For the text-containing cell, return its midpoint in (X, Y) coordinate format. 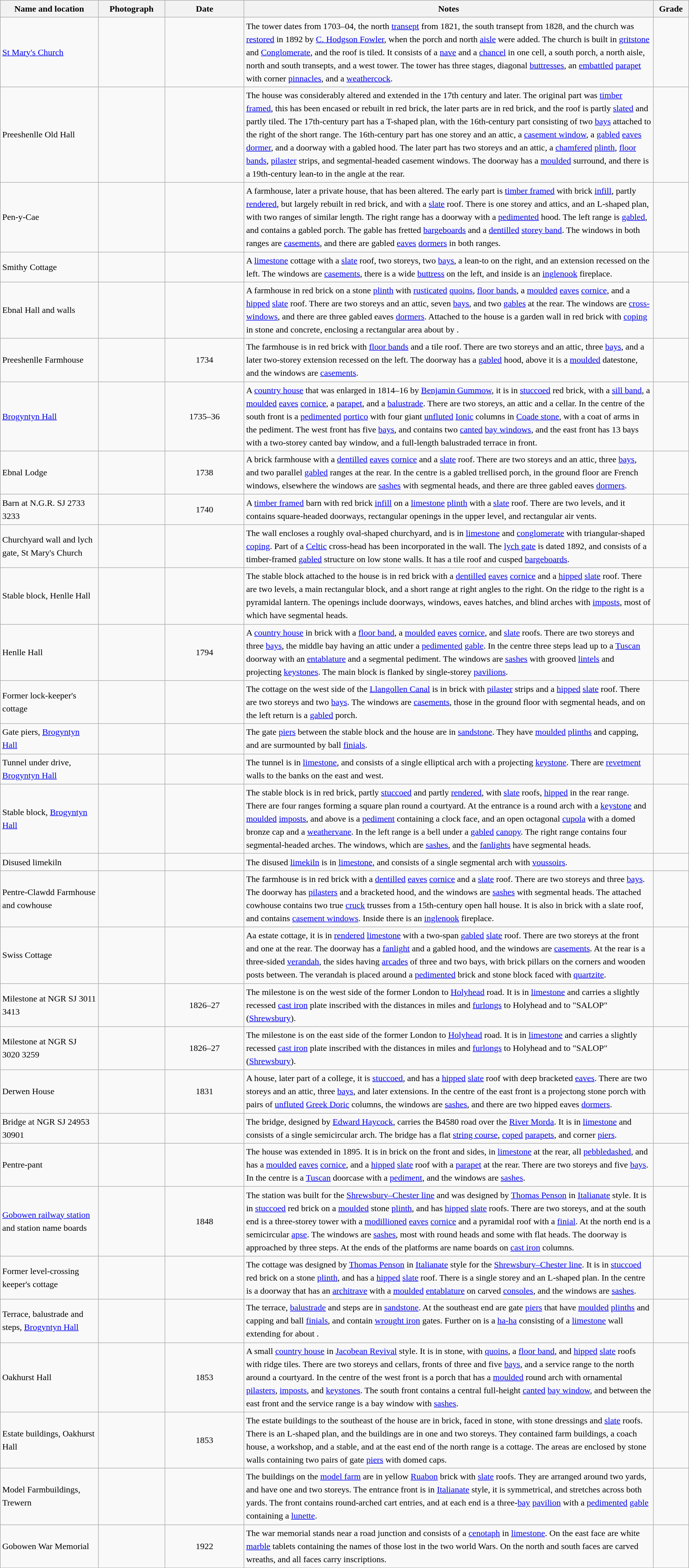
Pen-y-Cae (49, 217)
Milestone at NGR SJ 3011 3413 (49, 1005)
Swiss Cottage (49, 955)
Oakhurst Hall (49, 1377)
St Mary's Church (49, 52)
1738 (205, 472)
Churchyard wall and lych gate, St Mary's Church (49, 546)
1831 (205, 1092)
1734 (205, 360)
Ebnal Lodge (49, 472)
1740 (205, 509)
Smithy Cottage (49, 267)
Gate piers, Brogyntyn Hall (49, 739)
Milestone at NGR SJ 3020 3259 (49, 1048)
Name and location (49, 9)
1922 (205, 1547)
Gobowen War Memorial (49, 1547)
Notes (448, 9)
Henlle Hall (49, 653)
1794 (205, 653)
Model Farmbuildings, Trewern (49, 1496)
Date (205, 9)
Stable block, Brogyntyn Hall (49, 819)
1848 (205, 1221)
Terrace, balustrade and steps, Brogyntyn Hall (49, 1321)
Former level-crossing keeper's cottage (49, 1278)
Pentre-Clawdd Farmhouse and cowhouse (49, 899)
Estate buildings, Oakhurst Hall (49, 1440)
Disused limekiln (49, 862)
Barn at N.G.R. SJ 2733 3233 (49, 509)
Derwen House (49, 1092)
Grade (671, 9)
Former lock-keeper's cottage (49, 702)
The gate piers between the stable block and the house are in sandstone. They have moulded plinths and capping, and are surmounted by ball finials. (448, 739)
Brogyntyn Hall (49, 416)
Photograph (132, 9)
Pentre-pant (49, 1165)
Tunnel under drive, Brogyntyn Hall (49, 769)
Stable block, Henlle Hall (49, 596)
The disused limekiln is in limestone, and consists of a single segmental arch with voussoirs. (448, 862)
Preeshenlle Old Hall (49, 134)
Preeshenlle Farmhouse (49, 360)
Gobowen railway station and station name boards (49, 1221)
Ebnal Hall and walls (49, 310)
1735–36 (205, 416)
Bridge at NGR SJ 24953 30901 (49, 1128)
